Scan for the cell matching the given text and deliver its [X, Y] coordinate at center. 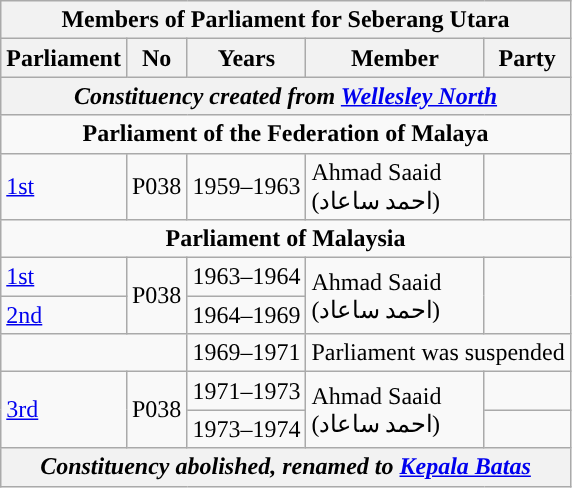
1973–1974 [246, 429]
1969–1971 [246, 353]
3rd [64, 410]
Parliament of Malaysia [286, 239]
1959–1963 [246, 186]
Parliament was suspended [438, 353]
Members of Parliament for Seberang Utara [286, 20]
1964–1969 [246, 315]
Parliament of the Federation of Malaya [286, 134]
Constituency created from Wellesley North [286, 96]
Party [527, 58]
No [156, 58]
1963–1964 [246, 277]
2nd [64, 315]
1971–1973 [246, 391]
Years [246, 58]
Constituency abolished, renamed to Kepala Batas [286, 467]
Member [395, 58]
Parliament [64, 58]
